Provide the [X, Y] coordinate of the cell's center where the given text is located.  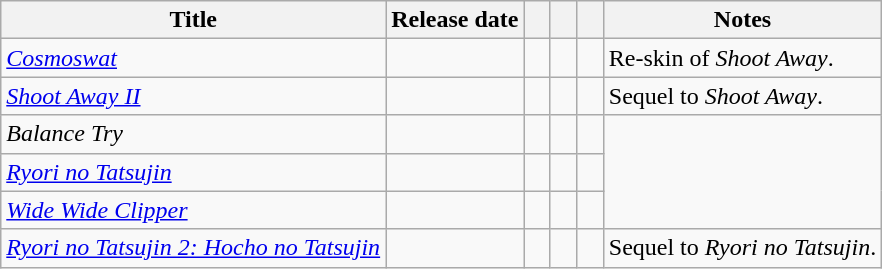
Title [194, 20]
Wide Wide Clipper [194, 210]
Ryori no Tatsujin [194, 172]
Ryori no Tatsujin 2: Hocho no Tatsujin [194, 248]
Re-skin of Shoot Away. [742, 58]
Release date [455, 20]
Sequel to Shoot Away. [742, 96]
Cosmoswat [194, 58]
Shoot Away II [194, 96]
Balance Try [194, 134]
Sequel to Ryori no Tatsujin. [742, 248]
Notes [742, 20]
